Locate the cell with the specified text and output its (X, Y) center coordinate. 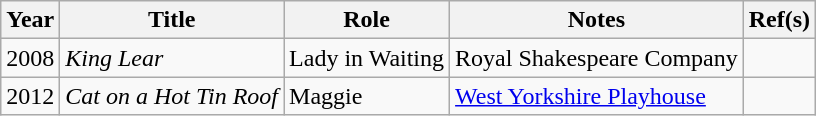
Maggie (367, 96)
King Lear (172, 58)
2008 (30, 58)
Role (367, 20)
Title (172, 20)
Ref(s) (779, 20)
Lady in Waiting (367, 58)
Royal Shakespeare Company (597, 58)
Year (30, 20)
Notes (597, 20)
2012 (30, 96)
Cat on a Hot Tin Roof (172, 96)
West Yorkshire Playhouse (597, 96)
